From the cell containing the given text, extract its center point as (x, y) coordinate. 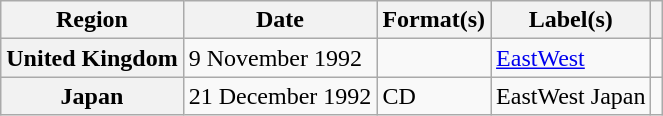
United Kingdom (92, 58)
Format(s) (434, 20)
9 November 1992 (280, 58)
Date (280, 20)
Label(s) (571, 20)
Japan (92, 96)
CD (434, 96)
EastWest (571, 58)
Region (92, 20)
21 December 1992 (280, 96)
EastWest Japan (571, 96)
